Capture the cell that displays the provided text and extract its [x, y] central coordinate. 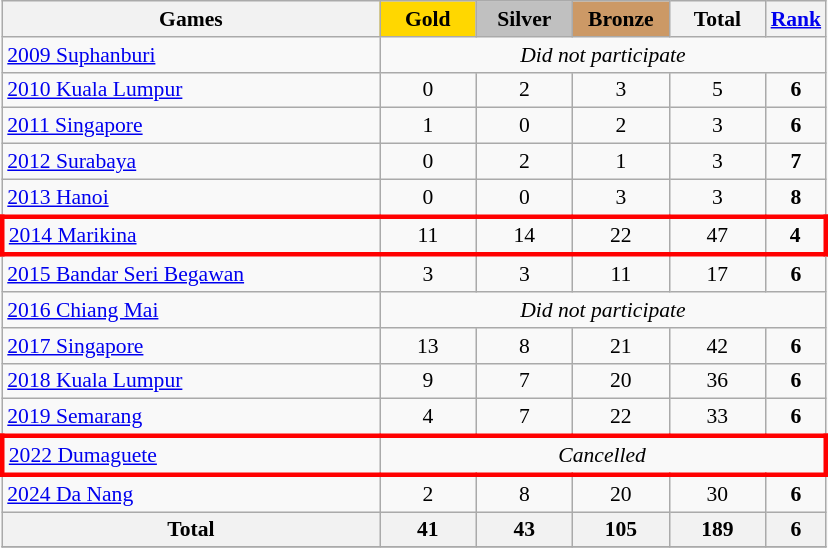
43 [524, 530]
14 [524, 236]
13 [428, 346]
36 [718, 381]
Games [190, 19]
Rank [796, 19]
2019 Semarang [190, 418]
33 [718, 418]
30 [718, 494]
2017 Singapore [190, 346]
105 [622, 530]
Cancelled [604, 456]
17 [718, 274]
2016 Chiang Mai [190, 310]
42 [718, 346]
47 [718, 236]
2024 Da Nang [190, 494]
Silver [524, 19]
2014 Marikina [190, 236]
2018 Kuala Lumpur [190, 381]
Gold [428, 19]
2010 Kuala Lumpur [190, 90]
2011 Singapore [190, 126]
21 [622, 346]
9 [428, 381]
2022 Dumaguete [190, 456]
Bronze [622, 19]
2009 Suphanburi [190, 55]
2015 Bandar Seri Begawan [190, 274]
2012 Surabaya [190, 162]
5 [718, 90]
41 [428, 530]
189 [718, 530]
2013 Hanoi [190, 198]
